Capture the cell that displays the provided text and extract its [X, Y] central coordinate. 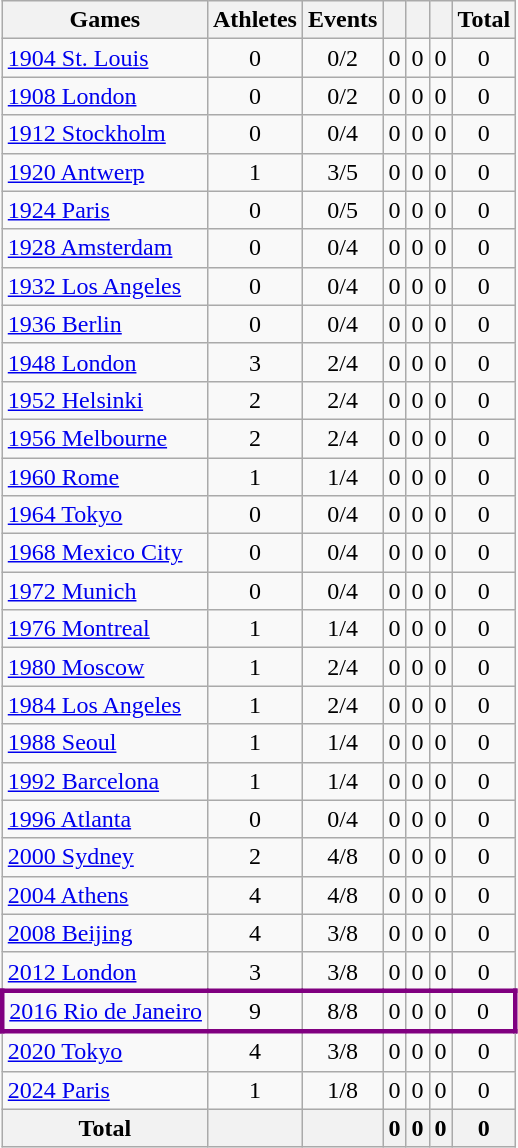
1976 Montreal [104, 629]
1956 Melbourne [104, 438]
1968 Mexico City [104, 553]
2012 London [104, 971]
1988 Seoul [104, 743]
1972 Munich [104, 591]
Athletes [254, 20]
1924 Paris [104, 210]
1960 Rome [104, 477]
2020 Tokyo [104, 1051]
1964 Tokyo [104, 515]
Events [342, 20]
Games [104, 20]
2004 Athens [104, 895]
1904 St. Louis [104, 58]
3/5 [342, 172]
1984 Los Angeles [104, 705]
1948 London [104, 362]
8/8 [342, 1010]
1936 Berlin [104, 324]
1992 Barcelona [104, 781]
1996 Atlanta [104, 819]
1912 Stockholm [104, 134]
2008 Beijing [104, 933]
1952 Helsinki [104, 400]
1980 Moscow [104, 667]
2000 Sydney [104, 857]
1920 Antwerp [104, 172]
1/8 [342, 1090]
2016 Rio de Janeiro [104, 1010]
1932 Los Angeles [104, 286]
9 [254, 1010]
1908 London [104, 96]
1928 Amsterdam [104, 248]
2024 Paris [104, 1090]
0/5 [342, 210]
